Capture the cell that displays the provided text and extract its [x, y] central coordinate. 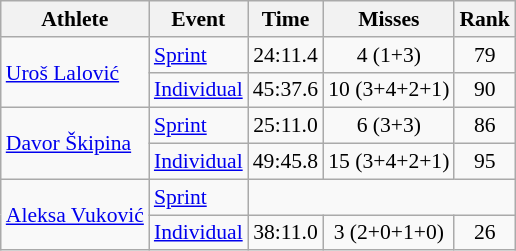
25:11.0 [286, 126]
Uroš Lalović [75, 72]
10 (3+4+2+1) [388, 90]
15 (3+4+2+1) [388, 162]
Rank [484, 19]
90 [484, 90]
95 [484, 162]
38:11.0 [286, 233]
Time [286, 19]
Misses [388, 19]
49:45.8 [286, 162]
Davor Škipina [75, 144]
86 [484, 126]
26 [484, 233]
45:37.6 [286, 90]
Athlete [75, 19]
6 (3+3) [388, 126]
4 (1+3) [388, 55]
Event [198, 19]
Aleksa Vuković [75, 214]
24:11.4 [286, 55]
3 (2+0+1+0) [388, 233]
79 [484, 55]
